Return the (x, y) coordinate for the center point of the cell that contains the specified text.  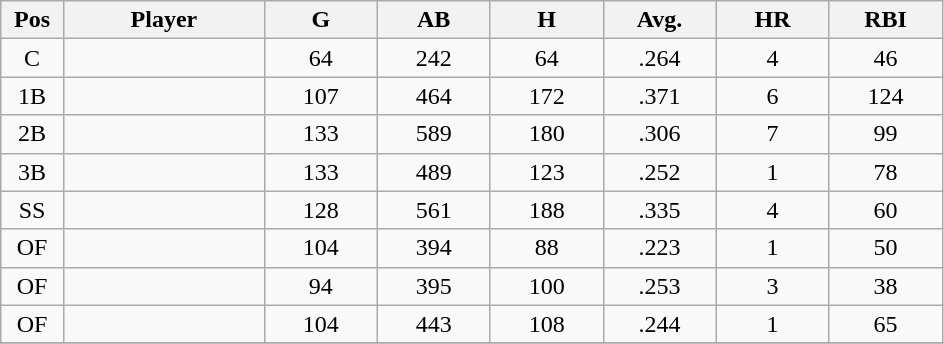
394 (434, 248)
.253 (660, 286)
G (320, 20)
443 (434, 324)
C (32, 58)
RBI (886, 20)
561 (434, 210)
3 (772, 286)
589 (434, 134)
7 (772, 134)
.335 (660, 210)
124 (886, 96)
108 (546, 324)
88 (546, 248)
242 (434, 58)
99 (886, 134)
.264 (660, 58)
2B (32, 134)
Pos (32, 20)
.244 (660, 324)
123 (546, 172)
Avg. (660, 20)
38 (886, 286)
94 (320, 286)
50 (886, 248)
Player (164, 20)
395 (434, 286)
.306 (660, 134)
.371 (660, 96)
100 (546, 286)
.223 (660, 248)
46 (886, 58)
1B (32, 96)
188 (546, 210)
172 (546, 96)
H (546, 20)
464 (434, 96)
489 (434, 172)
65 (886, 324)
128 (320, 210)
AB (434, 20)
180 (546, 134)
107 (320, 96)
.252 (660, 172)
HR (772, 20)
3B (32, 172)
78 (886, 172)
60 (886, 210)
6 (772, 96)
SS (32, 210)
